From the cell containing the given text, extract its center point as [x, y] coordinate. 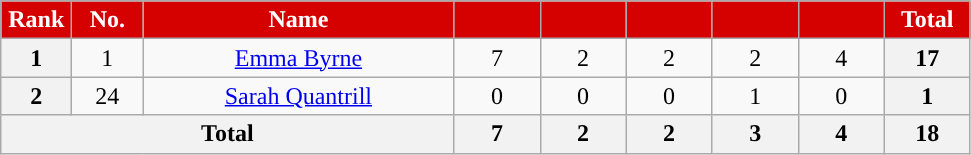
Sarah Quantrill [298, 96]
Name [298, 20]
17 [927, 58]
24 [108, 96]
Rank [36, 20]
No. [108, 20]
Emma Byrne [298, 58]
18 [927, 134]
3 [755, 134]
